Capture the cell that displays the provided text and extract its (x, y) central coordinate. 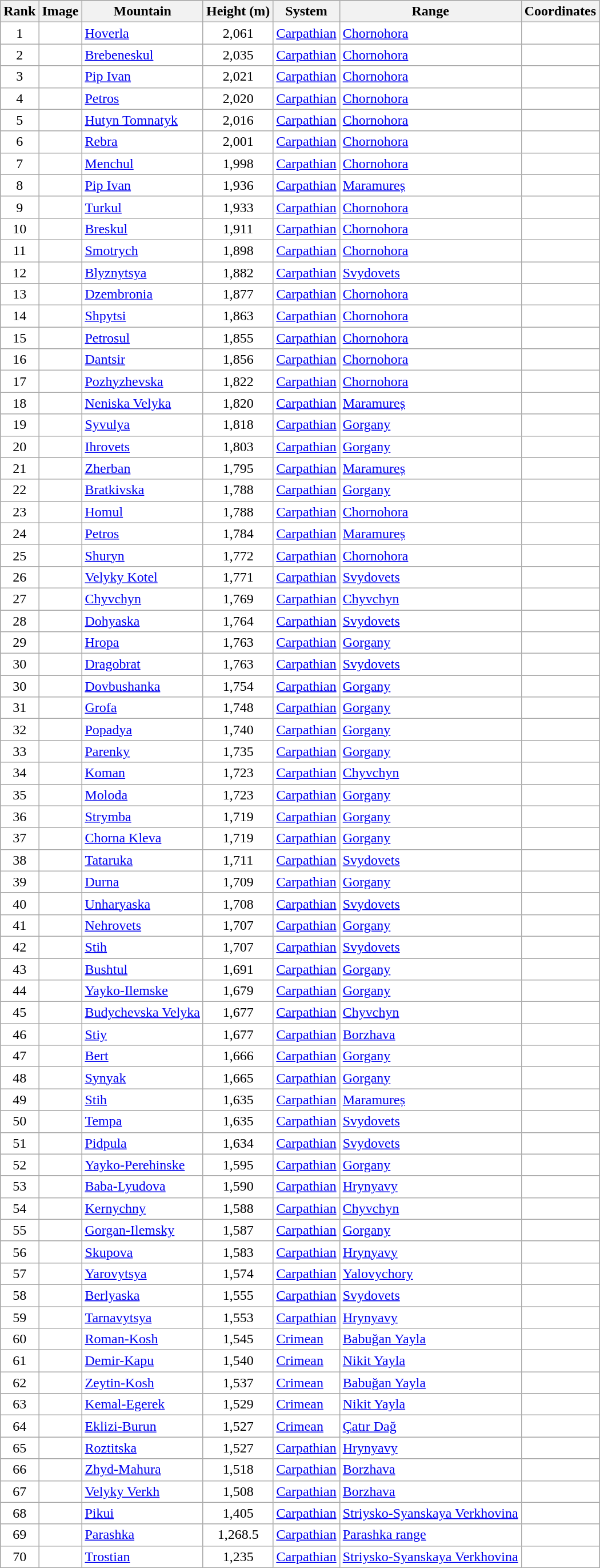
27 (19, 599)
35 (19, 795)
1,735 (238, 751)
1,748 (238, 708)
47 (19, 1056)
Nehrovets (143, 925)
66 (19, 1470)
58 (19, 1295)
Chorna Kleva (143, 838)
Smotrych (143, 250)
Hoverla (143, 33)
15 (19, 338)
1,769 (238, 599)
1,588 (238, 1208)
Dragobrat (143, 664)
Berlyaska (143, 1295)
61 (19, 1361)
Popadya (143, 730)
1,268.5 (238, 1535)
62 (19, 1383)
Dzembronia (143, 295)
68 (19, 1513)
1,518 (238, 1470)
10 (19, 229)
31 (19, 708)
Tataruka (143, 860)
Ihrovets (143, 447)
25 (19, 555)
System (306, 11)
52 (19, 1165)
1,691 (238, 969)
2,035 (238, 55)
Baba-Lyudova (143, 1187)
Zeytin-Kosh (143, 1383)
1,754 (238, 686)
Çatır Dağ (430, 1426)
20 (19, 447)
12 (19, 273)
Moloda (143, 795)
Eklizi-Burun (143, 1426)
16 (19, 360)
Zherban (143, 468)
37 (19, 838)
4 (19, 98)
38 (19, 860)
Turkul (143, 207)
1,708 (238, 904)
1,856 (238, 360)
1,711 (238, 860)
51 (19, 1143)
Parenky (143, 751)
19 (19, 425)
3 (19, 77)
54 (19, 1208)
Blyznytsya (143, 273)
1,665 (238, 1078)
Hutyn Tomnatyk (143, 120)
57 (19, 1273)
2,001 (238, 142)
45 (19, 1013)
1,863 (238, 316)
8 (19, 185)
Gorgan-Ilemsky (143, 1230)
1,855 (238, 338)
Dantsir (143, 360)
Mountain (143, 11)
1,820 (238, 403)
56 (19, 1252)
2,061 (238, 33)
Pidpula (143, 1143)
Unharyaska (143, 904)
1,740 (238, 730)
43 (19, 969)
1,583 (238, 1252)
53 (19, 1187)
2,020 (238, 98)
9 (19, 207)
Bushtul (143, 969)
1,540 (238, 1361)
32 (19, 730)
1,936 (238, 185)
Neniska Velyka (143, 403)
Zhyd-Mahura (143, 1470)
18 (19, 403)
Budychevska Velyka (143, 1013)
Brebeneskul (143, 55)
Homul (143, 512)
Petrosul (143, 338)
Skupova (143, 1252)
Tempa (143, 1121)
Roztitska (143, 1448)
63 (19, 1404)
1,553 (238, 1317)
Demir-Kapu (143, 1361)
7 (19, 164)
21 (19, 468)
Menchul (143, 164)
Velyky Kotel (143, 577)
Dohyaska (143, 620)
55 (19, 1230)
Coordinates (560, 11)
60 (19, 1339)
65 (19, 1448)
22 (19, 490)
Pikui (143, 1513)
17 (19, 381)
1,772 (238, 555)
1,595 (238, 1165)
Height (m) (238, 11)
Durna (143, 882)
33 (19, 751)
48 (19, 1078)
1,235 (238, 1557)
6 (19, 142)
1,911 (238, 229)
Bratkivska (143, 490)
Yayko-Ilemske (143, 991)
1,784 (238, 534)
46 (19, 1034)
Velyky Verkh (143, 1491)
28 (19, 620)
1,587 (238, 1230)
23 (19, 512)
1,508 (238, 1491)
11 (19, 250)
1,679 (238, 991)
41 (19, 925)
Pozhyzhevska (143, 381)
69 (19, 1535)
24 (19, 534)
Shpytsi (143, 316)
Rank (19, 11)
1,795 (238, 468)
1,405 (238, 1513)
39 (19, 882)
1,634 (238, 1143)
1,882 (238, 273)
Yarovytsya (143, 1273)
1,529 (238, 1404)
1,898 (238, 250)
26 (19, 577)
1,998 (238, 164)
Koman (143, 773)
5 (19, 120)
64 (19, 1426)
14 (19, 316)
1,803 (238, 447)
40 (19, 904)
1,545 (238, 1339)
Yayko-Perehinske (143, 1165)
2 (19, 55)
1,709 (238, 882)
1,574 (238, 1273)
34 (19, 773)
49 (19, 1100)
29 (19, 643)
36 (19, 817)
1,822 (238, 381)
Breskul (143, 229)
Stiy (143, 1034)
Roman-Kosh (143, 1339)
Image (61, 11)
1,590 (238, 1187)
Bert (143, 1056)
70 (19, 1557)
1,818 (238, 425)
1,555 (238, 1295)
1,666 (238, 1056)
42 (19, 947)
1,877 (238, 295)
13 (19, 295)
1,933 (238, 207)
Shuryn (143, 555)
Kemal-Egerek (143, 1404)
50 (19, 1121)
59 (19, 1317)
Parashka (143, 1535)
1,537 (238, 1383)
1 (19, 33)
1,771 (238, 577)
Yalovychory (430, 1273)
Tarnavytsya (143, 1317)
Trostian (143, 1557)
Parashka range (430, 1535)
2,021 (238, 77)
Dovbushanka (143, 686)
Strymba (143, 817)
2,016 (238, 120)
Rebra (143, 142)
Hropa (143, 643)
67 (19, 1491)
Synyak (143, 1078)
Range (430, 11)
Kernychny (143, 1208)
1,764 (238, 620)
Grofa (143, 708)
Syvulya (143, 425)
44 (19, 991)
